Find where the given text appears and provide that cell's center as [X, Y] coordinate. 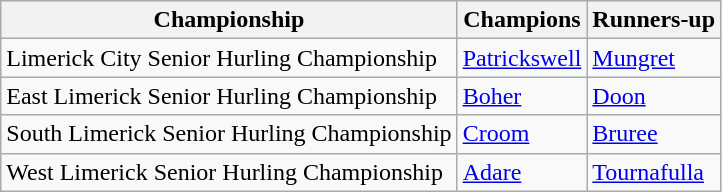
West Limerick Senior Hurling Championship [229, 172]
Boher [522, 96]
Limerick City Senior Hurling Championship [229, 58]
Runners-up [654, 20]
East Limerick Senior Hurling Championship [229, 96]
Championship [229, 20]
Tournafulla [654, 172]
Mungret [654, 58]
Adare [522, 172]
Patrickswell [522, 58]
South Limerick Senior Hurling Championship [229, 134]
Croom [522, 134]
Doon [654, 96]
Champions [522, 20]
Bruree [654, 134]
